Detect which cell encompasses the target text, then output its (X, Y) center coordinate. 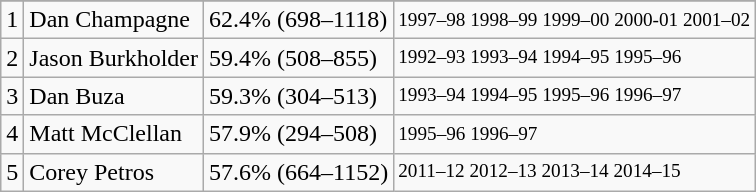
59.4% (508–855) (299, 58)
2 (12, 58)
5 (12, 172)
Matt McClellan (114, 134)
3 (12, 96)
57.6% (664–1152) (299, 172)
1 (12, 20)
Jason Burkholder (114, 58)
62.4% (698–1118) (299, 20)
Corey Petros (114, 172)
Dan Buza (114, 96)
1995–96 1996–97 (574, 134)
57.9% (294–508) (299, 134)
1993–94 1994–95 1995–96 1996–97 (574, 96)
Dan Champagne (114, 20)
1997–98 1998–99 1999–00 2000-01 2001–02 (574, 20)
1992–93 1993–94 1994–95 1995–96 (574, 58)
4 (12, 134)
2011–12 2012–13 2013–14 2014–15 (574, 172)
59.3% (304–513) (299, 96)
